Extract the [x, y] coordinate from the center of the cell holding the provided text.  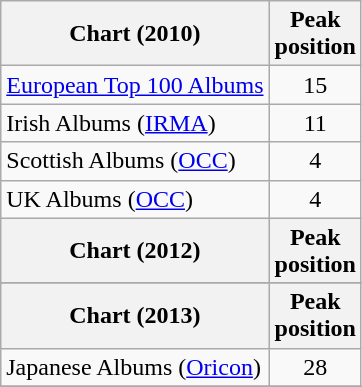
15 [315, 85]
European Top 100 Albums [135, 85]
Chart (2013) [135, 316]
UK Albums (OCC) [135, 199]
11 [315, 123]
Japanese Albums (Oricon) [135, 367]
Chart (2010) [135, 34]
Chart (2012) [135, 250]
Irish Albums (IRMA) [135, 123]
28 [315, 367]
Scottish Albums (OCC) [135, 161]
